For the text-containing cell, return its midpoint in (X, Y) coordinate format. 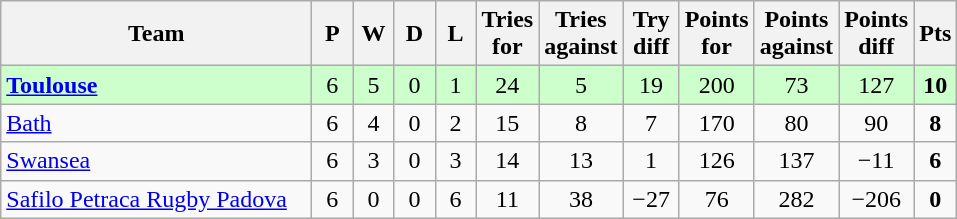
200 (716, 85)
P (332, 34)
−11 (876, 161)
15 (508, 123)
137 (796, 161)
38 (581, 199)
Team (156, 34)
−206 (876, 199)
73 (796, 85)
126 (716, 161)
Tries against (581, 34)
127 (876, 85)
Bath (156, 123)
11 (508, 199)
W (374, 34)
Points diff (876, 34)
L (456, 34)
170 (716, 123)
7 (651, 123)
Points for (716, 34)
24 (508, 85)
19 (651, 85)
−27 (651, 199)
10 (936, 85)
Pts (936, 34)
14 (508, 161)
Safilo Petraca Rugby Padova (156, 199)
90 (876, 123)
282 (796, 199)
4 (374, 123)
2 (456, 123)
D (414, 34)
Toulouse (156, 85)
Tries for (508, 34)
Try diff (651, 34)
80 (796, 123)
Points against (796, 34)
13 (581, 161)
Swansea (156, 161)
76 (716, 199)
